Capture the cell that displays the provided text and extract its [x, y] central coordinate. 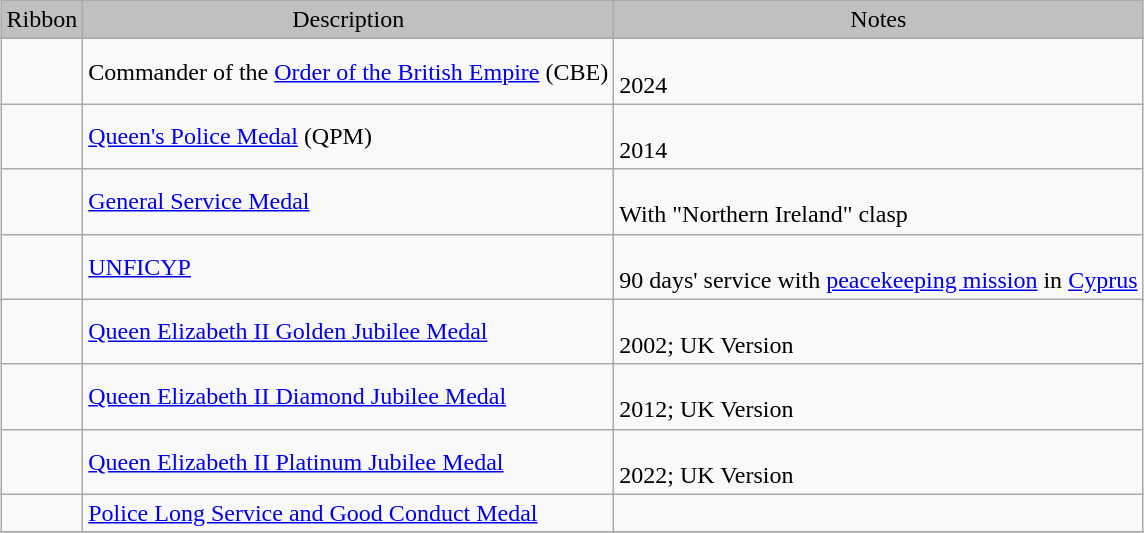
2024 [878, 72]
90 days' service with peacekeeping mission in Cyprus [878, 266]
Commander of the Order of the British Empire (CBE) [348, 72]
Ribbon [42, 20]
2022; UK Version [878, 462]
With "Northern Ireland" clasp [878, 202]
UNFICYP [348, 266]
Queen's Police Medal (QPM) [348, 136]
Notes [878, 20]
Police Long Service and Good Conduct Medal [348, 513]
Queen Elizabeth II Diamond Jubilee Medal [348, 396]
2012; UK Version [878, 396]
Description [348, 20]
Queen Elizabeth II Platinum Jubilee Medal [348, 462]
2002; UK Version [878, 332]
Queen Elizabeth II Golden Jubilee Medal [348, 332]
General Service Medal [348, 202]
2014 [878, 136]
